Provide the (x, y) coordinate of the cell's center where the given text is located.  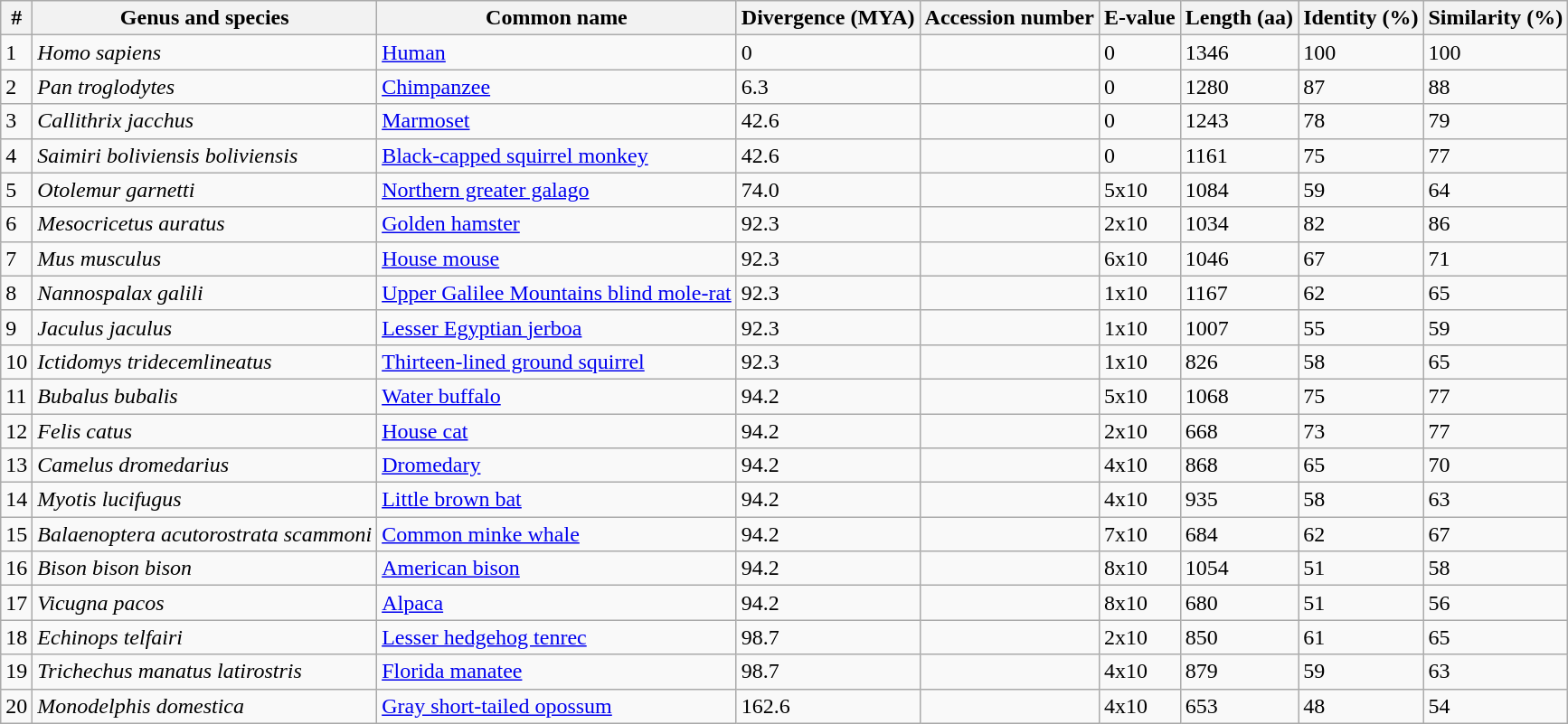
79 (1496, 121)
Common name (557, 18)
12 (16, 431)
Similarity (%) (1496, 18)
Balaenoptera acutorostrata scammoni (204, 534)
3 (16, 121)
1243 (1239, 121)
Vicugna pacos (204, 603)
6x10 (1139, 259)
19 (16, 672)
1034 (1239, 224)
Mesocricetus auratus (204, 224)
17 (16, 603)
20 (16, 706)
Homo sapiens (204, 52)
1346 (1239, 52)
73 (1361, 431)
Jaculus jaculus (204, 327)
1084 (1239, 190)
Nannospalax galili (204, 293)
162.6 (828, 706)
Human (557, 52)
71 (1496, 259)
64 (1496, 190)
8 (16, 293)
86 (1496, 224)
4 (16, 155)
Identity (%) (1361, 18)
1054 (1239, 569)
54 (1496, 706)
Otolemur garnetti (204, 190)
1068 (1239, 396)
6 (16, 224)
88 (1496, 87)
2 (16, 87)
Myotis lucifugus (204, 500)
Bison bison bison (204, 569)
Northern greater galago (557, 190)
74.0 (828, 190)
Thirteen-lined ground squirrel (557, 362)
850 (1239, 637)
5 (16, 190)
Water buffalo (557, 396)
70 (1496, 465)
Golden hamster (557, 224)
1167 (1239, 293)
14 (16, 500)
Saimiri boliviensis boliviensis (204, 155)
Mus musculus (204, 259)
Common minke whale (557, 534)
Felis catus (204, 431)
1007 (1239, 327)
11 (16, 396)
868 (1239, 465)
Divergence (MYA) (828, 18)
Accession number (1009, 18)
Echinops telfairi (204, 637)
13 (16, 465)
Callithrix jacchus (204, 121)
16 (16, 569)
E-value (1139, 18)
Trichechus manatus latirostris (204, 672)
56 (1496, 603)
Black-capped squirrel monkey (557, 155)
15 (16, 534)
Lesser hedgehog tenrec (557, 637)
82 (1361, 224)
1161 (1239, 155)
Length (aa) (1239, 18)
879 (1239, 672)
1046 (1239, 259)
House cat (557, 431)
Florida manatee (557, 672)
Ictidomys tridecemlineatus (204, 362)
Little brown bat (557, 500)
Lesser Egyptian jerboa (557, 327)
Bubalus bubalis (204, 396)
7 (16, 259)
7x10 (1139, 534)
18 (16, 637)
# (16, 18)
Upper Galilee Mountains blind mole-rat (557, 293)
55 (1361, 327)
Genus and species (204, 18)
78 (1361, 121)
87 (1361, 87)
Marmoset (557, 121)
680 (1239, 603)
48 (1361, 706)
6.3 (828, 87)
826 (1239, 362)
9 (16, 327)
Monodelphis domestica (204, 706)
1280 (1239, 87)
653 (1239, 706)
Camelus dromedarius (204, 465)
1 (16, 52)
American bison (557, 569)
Alpaca (557, 603)
668 (1239, 431)
10 (16, 362)
935 (1239, 500)
Dromedary (557, 465)
684 (1239, 534)
61 (1361, 637)
Gray short-tailed opossum (557, 706)
House mouse (557, 259)
Pan troglodytes (204, 87)
Chimpanzee (557, 87)
